Identify which cell holds the provided text, then report its [X, Y] central coordinate. 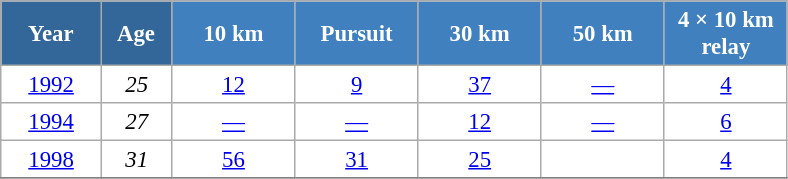
56 [234, 160]
Age [136, 34]
Year [52, 34]
6 [726, 122]
27 [136, 122]
1998 [52, 160]
37 [480, 85]
1992 [52, 85]
4 × 10 km relay [726, 34]
10 km [234, 34]
9 [356, 85]
Pursuit [356, 34]
1994 [52, 122]
50 km [602, 34]
30 km [480, 34]
